Extract the (X, Y) coordinate from the center of the cell holding the provided text.  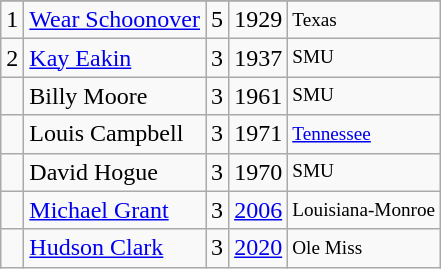
Kay Eakin (115, 58)
1929 (258, 20)
5 (218, 20)
2020 (258, 248)
1937 (258, 58)
Michael Grant (115, 210)
2 (12, 58)
Wear Schoonover (115, 20)
Texas (364, 20)
1971 (258, 134)
1 (12, 20)
Billy Moore (115, 96)
Tennessee (364, 134)
Louis Campbell (115, 134)
David Hogue (115, 172)
Hudson Clark (115, 248)
Louisiana-Monroe (364, 210)
Ole Miss (364, 248)
1970 (258, 172)
1961 (258, 96)
2006 (258, 210)
